Detect which cell encompasses the target text, then output its (X, Y) center coordinate. 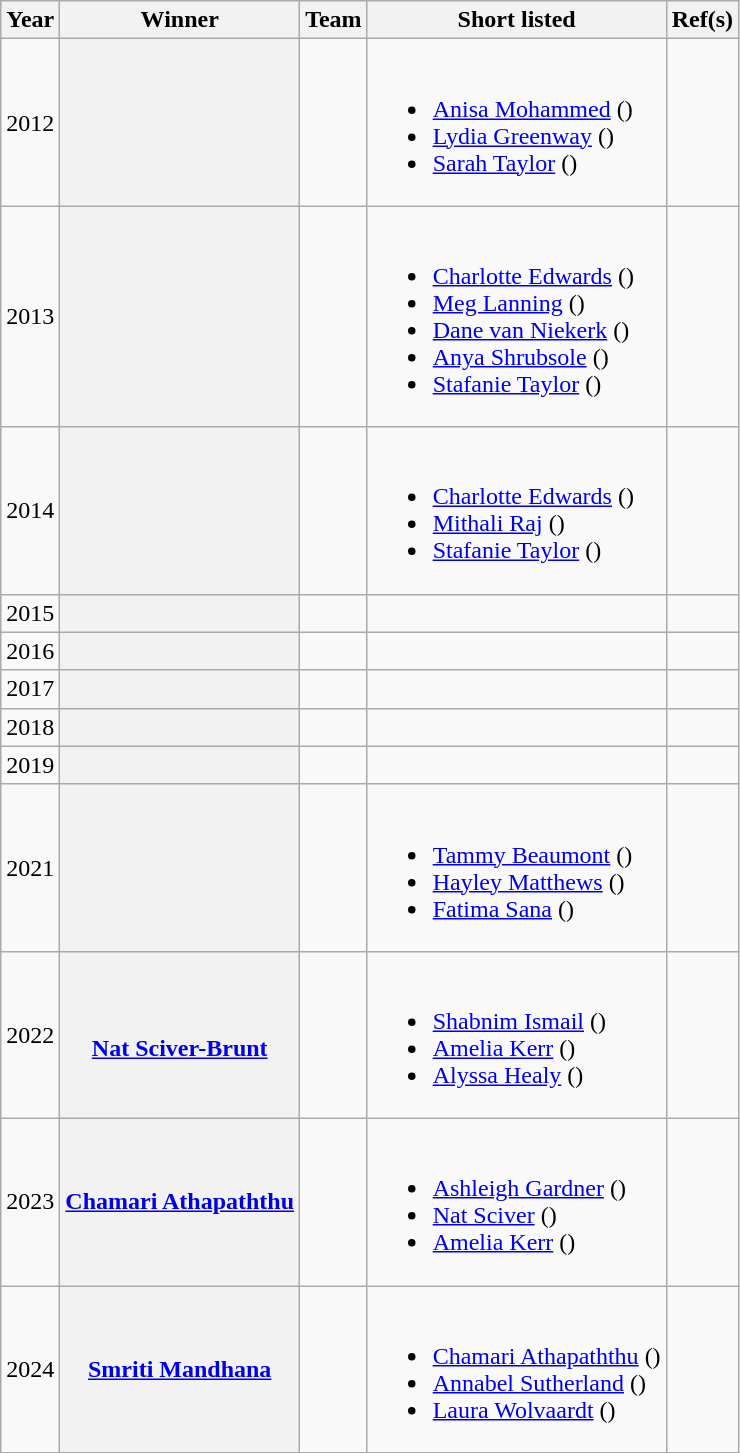
2017 (30, 689)
Chamari Athapaththu ()Annabel Sutherland ()Laura Wolvaardt () (516, 1370)
2015 (30, 613)
Ref(s) (702, 20)
Winner (180, 20)
Shabnim Ismail ()Amelia Kerr ()Alyssa Healy () (516, 1034)
2018 (30, 727)
Year (30, 20)
2023 (30, 1202)
2016 (30, 651)
Ashleigh Gardner ()Nat Sciver ()Amelia Kerr () (516, 1202)
Chamari Athapaththu (180, 1202)
Anisa Mohammed ()Lydia Greenway ()Sarah Taylor () (516, 122)
Short listed (516, 20)
Nat Sciver-Brunt (180, 1034)
2021 (30, 868)
2013 (30, 316)
2024 (30, 1370)
2022 (30, 1034)
2012 (30, 122)
2019 (30, 765)
Team (334, 20)
2014 (30, 510)
Charlotte Edwards ()Mithali Raj ()Stafanie Taylor () (516, 510)
Smriti Mandhana (180, 1370)
Charlotte Edwards ()Meg Lanning ()Dane van Niekerk ()Anya Shrubsole ()Stafanie Taylor () (516, 316)
Tammy Beaumont ()Hayley Matthews ()Fatima Sana () (516, 868)
